Detect which cell encompasses the target text, then output its (X, Y) center coordinate. 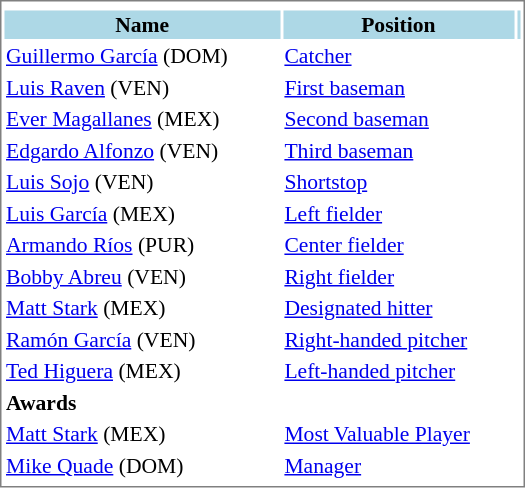
First baseman (398, 88)
Second baseman (398, 119)
Armando Ríos (PUR) (142, 245)
Luis García (MEX) (142, 214)
Name (142, 24)
Third baseman (398, 150)
Edgardo Alfonzo (VEN) (142, 150)
Shortstop (398, 182)
Center fielder (398, 245)
Guillermo García (DOM) (142, 56)
Right-handed pitcher (398, 340)
Awards (142, 402)
Manager (398, 466)
Ted Higuera (MEX) (142, 371)
Mike Quade (DOM) (142, 466)
Designated hitter (398, 308)
Catcher (398, 56)
Luis Sojo (VEN) (142, 182)
Position (398, 24)
Left-handed pitcher (398, 371)
Luis Raven (VEN) (142, 88)
Ever Magallanes (MEX) (142, 119)
Bobby Abreu (VEN) (142, 276)
Right fielder (398, 276)
Most Valuable Player (398, 434)
Ramón García (VEN) (142, 340)
Left fielder (398, 214)
